Determine the (X, Y) coordinate at the center of the cell enclosing the given text.  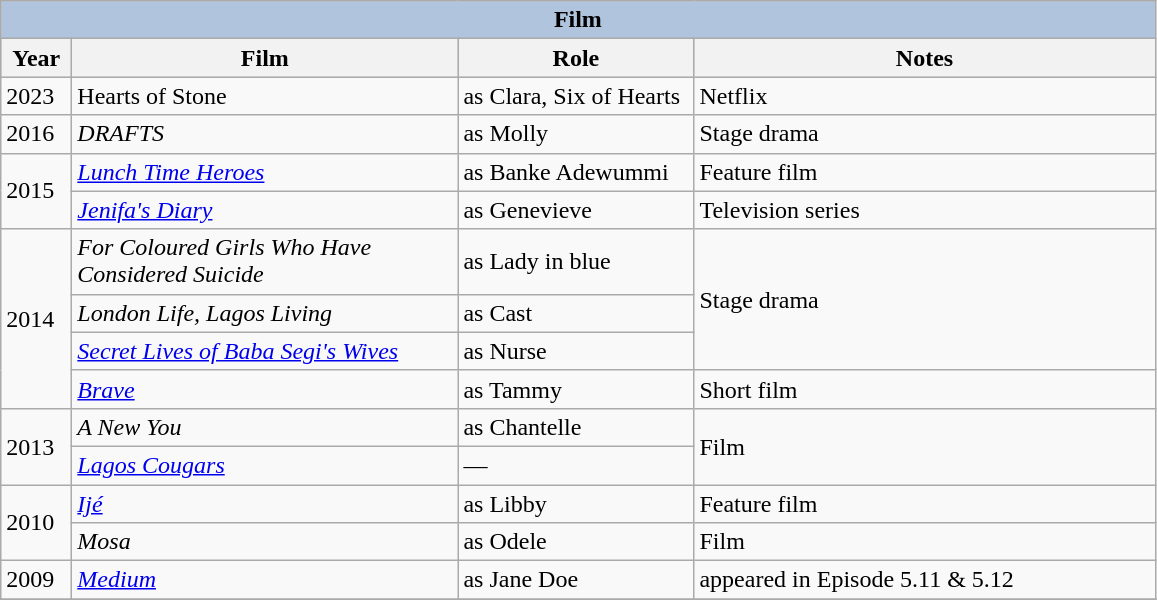
Lunch Time Heroes (265, 172)
appeared in Episode 5.11 & 5.12 (924, 580)
as Odele (576, 542)
— (576, 465)
Jenifa's Diary (265, 210)
2009 (36, 580)
as Libby (576, 503)
2014 (36, 318)
2016 (36, 134)
as Banke Adewummi (576, 172)
Medium (265, 580)
as Genevieve (576, 210)
Lagos Cougars (265, 465)
Mosa (265, 542)
Hearts of Stone (265, 96)
Ijé (265, 503)
2013 (36, 446)
2015 (36, 191)
London Life, Lagos Living (265, 313)
DRAFTS (265, 134)
as Molly (576, 134)
as Clara, Six of Hearts (576, 96)
as Jane Doe (576, 580)
A New You (265, 427)
Role (576, 58)
For Coloured Girls Who Have Considered Suicide (265, 262)
as Lady in blue (576, 262)
Year (36, 58)
Secret Lives of Baba Segi's Wives (265, 351)
2023 (36, 96)
as Tammy (576, 389)
as Chantelle (576, 427)
Short film (924, 389)
Television series (924, 210)
as Nurse (576, 351)
Netflix (924, 96)
as Cast (576, 313)
2010 (36, 522)
Notes (924, 58)
Brave (265, 389)
